Find where the given text appears and provide that cell's center as (X, Y) coordinate. 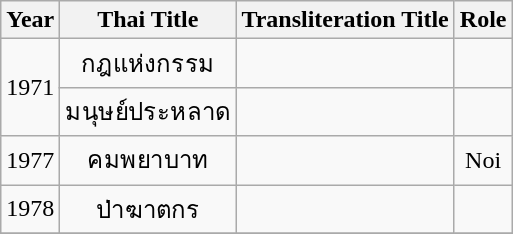
1971 (30, 88)
คมพยาบาท (148, 160)
Role (483, 20)
Noi (483, 160)
มนุษย์ประหลาด (148, 112)
1978 (30, 208)
ป่าฆาตกร (148, 208)
Year (30, 20)
กฎแห่งกรรม (148, 64)
Thai Title (148, 20)
1977 (30, 160)
Transliteration Title (345, 20)
